Pinpoint the cell where the given text exists, returning its (x, y) midpoint coordinate. 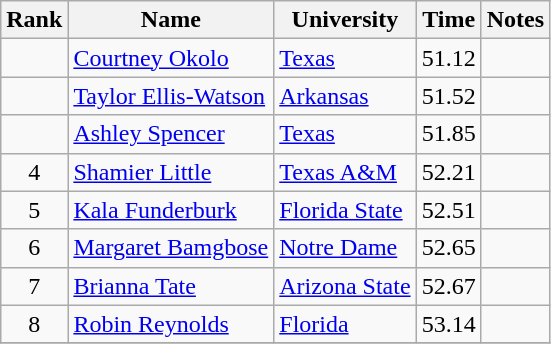
Florida (345, 324)
Brianna Tate (171, 286)
4 (34, 172)
Arkansas (345, 96)
Time (448, 20)
Ashley Spencer (171, 134)
Taylor Ellis-Watson (171, 96)
52.67 (448, 286)
51.52 (448, 96)
53.14 (448, 324)
Robin Reynolds (171, 324)
52.65 (448, 248)
Texas A&M (345, 172)
Rank (34, 20)
52.21 (448, 172)
5 (34, 210)
51.12 (448, 58)
Notes (515, 20)
Margaret Bamgbose (171, 248)
Notre Dame (345, 248)
Name (171, 20)
Arizona State (345, 286)
52.51 (448, 210)
Florida State (345, 210)
7 (34, 286)
Shamier Little (171, 172)
6 (34, 248)
8 (34, 324)
Courtney Okolo (171, 58)
Kala Funderburk (171, 210)
51.85 (448, 134)
University (345, 20)
